Scan for the cell matching the given text and deliver its [X, Y] coordinate at center. 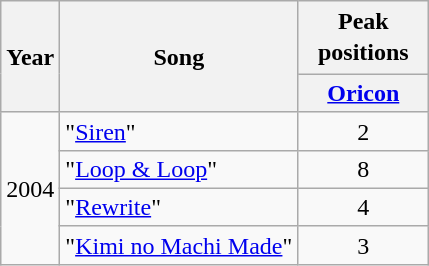
Song [179, 57]
"Siren" [179, 131]
3 [364, 245]
4 [364, 207]
"Loop & Loop" [179, 169]
Peak positions [364, 38]
2004 [30, 188]
"Rewrite" [179, 207]
Year [30, 57]
8 [364, 169]
Oricon [364, 93]
2 [364, 131]
"Kimi no Machi Made" [179, 245]
